Detect which cell encompasses the target text, then output its (X, Y) center coordinate. 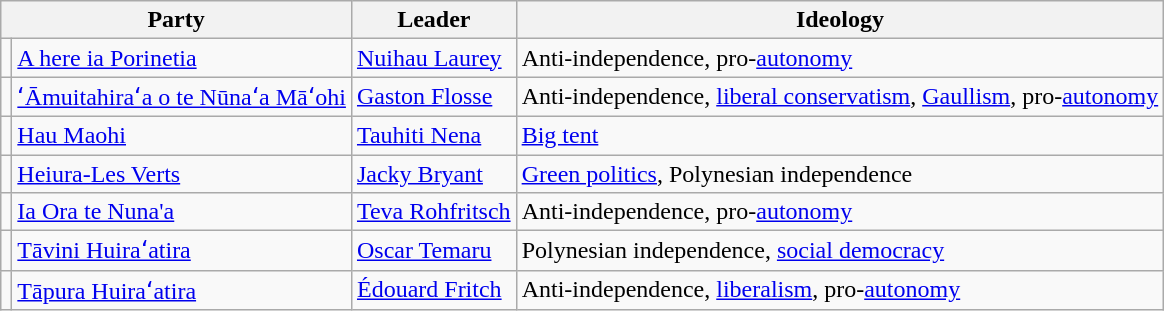
Gaston Flosse (434, 97)
Édouard Fritch (434, 290)
Leader (434, 20)
Oscar Temaru (434, 251)
Hau Maohi (182, 135)
Polynesian independence, social democracy (840, 251)
Nuihau Laurey (434, 58)
Ia Ora te Nuna'a (182, 212)
Heiura-Les Verts (182, 173)
Anti-independence, liberalism, pro-autonomy (840, 290)
Teva Rohfritsch (434, 212)
Big tent (840, 135)
Anti-independence, liberal conservatism, Gaullism, pro-autonomy (840, 97)
A here ia Porinetia (182, 58)
Green politics, Polynesian independence (840, 173)
Ideology (840, 20)
Tauhiti Nena (434, 135)
Jacky Bryant (434, 173)
Tāpura Huiraʻatira (182, 290)
ʻĀmuitahiraʻa o te Nūnaʻa Māʻohi (182, 97)
Party (176, 20)
Tāvini Huiraʻatira (182, 251)
